Detect which cell encompasses the target text, then output its (X, Y) center coordinate. 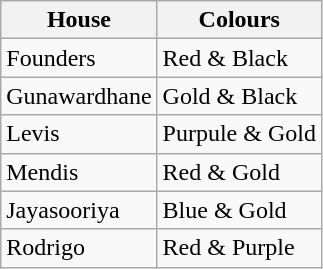
Gunawardhane (79, 96)
House (79, 20)
Red & Purple (239, 248)
Colours (239, 20)
Blue & Gold (239, 210)
Mendis (79, 172)
Levis (79, 134)
Red & Gold (239, 172)
Jayasooriya (79, 210)
Purpule & Gold (239, 134)
Rodrigo (79, 248)
Founders (79, 58)
Gold & Black (239, 96)
Red & Black (239, 58)
